Search for the cell housing the specified text and yield its (x, y) center coordinate. 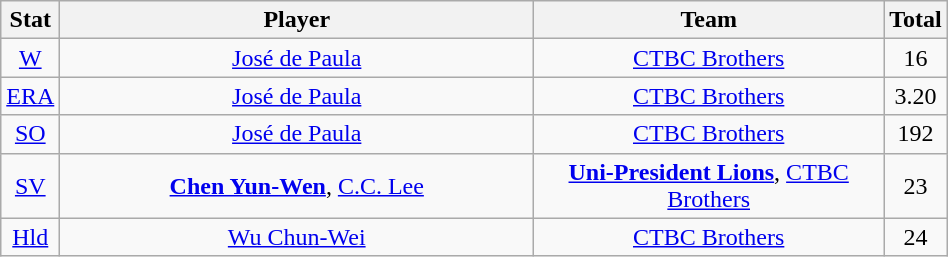
192 (916, 134)
16 (916, 58)
W (30, 58)
Team (709, 20)
SO (30, 134)
Uni-President Lions, CTBC Brothers (709, 186)
Player (297, 20)
ERA (30, 96)
3.20 (916, 96)
23 (916, 186)
Total (916, 20)
Wu Chun-Wei (297, 237)
Hld (30, 237)
SV (30, 186)
Stat (30, 20)
Chen Yun-Wen, C.C. Lee (297, 186)
24 (916, 237)
